Provide the [X, Y] coordinate of the cell's center where the given text is located.  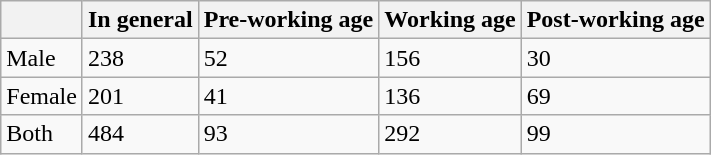
52 [288, 58]
Female [42, 96]
Male [42, 58]
In general [140, 20]
292 [450, 134]
41 [288, 96]
Post-working age [616, 20]
30 [616, 58]
238 [140, 58]
99 [616, 134]
Pre-working age [288, 20]
Both [42, 134]
69 [616, 96]
Working age [450, 20]
93 [288, 134]
156 [450, 58]
201 [140, 96]
136 [450, 96]
484 [140, 134]
